Determine the [x, y] coordinate at the center of the cell enclosing the given text.  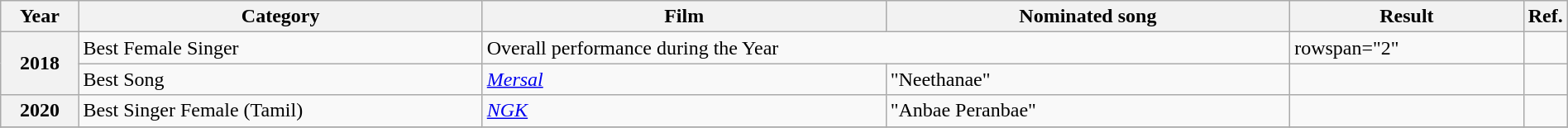
NGK [684, 111]
Nominated song [1088, 17]
"Anbae Peranbae" [1088, 111]
Best Female Singer [280, 48]
Year [40, 17]
Category [280, 17]
Result [1407, 17]
rowspan="2" [1407, 48]
2018 [40, 64]
Best Singer Female (Tamil) [280, 111]
2020 [40, 111]
Mersal [684, 79]
Best Song [280, 79]
Overall performance during the Year [886, 48]
Film [684, 17]
Ref. [1545, 17]
"Neethanae" [1088, 79]
